Provide the [X, Y] coordinate of the cell's center where the given text is located.  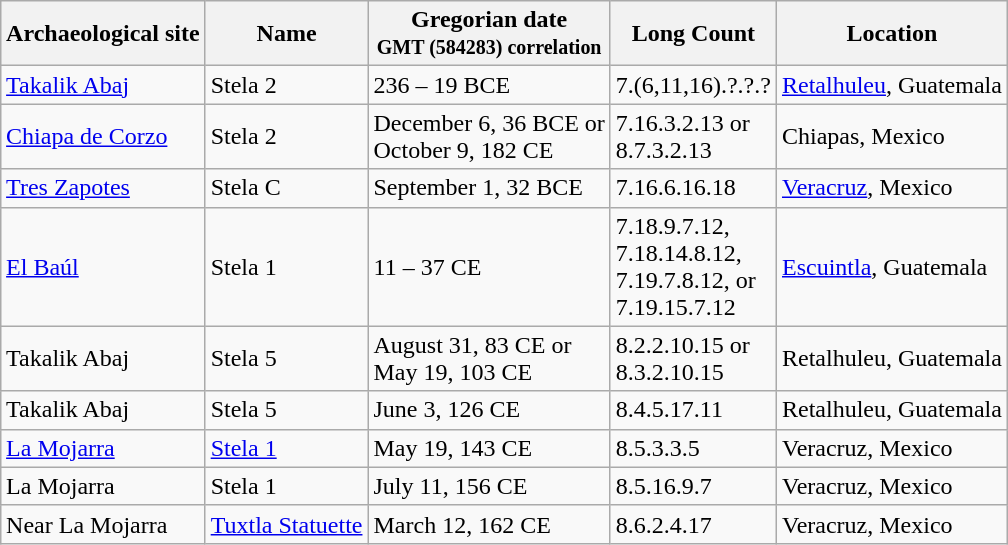
Long Count [693, 34]
7.16.3.2.13 or 8.7.3.2.13 [693, 136]
Archaeological site [104, 34]
8.4.5.17.11 [693, 410]
Chiapa de Corzo [104, 136]
Chiapas, Mexico [892, 136]
Stela C [286, 188]
236 – 19 BCE [489, 85]
Tres Zapotes [104, 188]
August 31, 83 CE orMay 19, 103 CE [489, 358]
11 – 37 CE [489, 266]
May 19, 143 CE [489, 448]
7.18.9.7.12, 7.18.14.8.12, 7.19.7.8.12, or 7.19.15.7.12 [693, 266]
Near La Mojarra [104, 524]
March 12, 162 CE [489, 524]
8.5.3.3.5 [693, 448]
Escuintla, Guatemala [892, 266]
Name [286, 34]
8.5.16.9.7 [693, 486]
December 6, 36 BCE or October 9, 182 CE [489, 136]
Tuxtla Statuette [286, 524]
8.6.2.4.17 [693, 524]
September 1, 32 BCE [489, 188]
Gregorian dateGMT (584283) correlation [489, 34]
7.(6,11,16).?.?.? [693, 85]
El Baúl [104, 266]
8.2.2.10.15 or 8.3.2.10.15 [693, 358]
7.16.6.16.18 [693, 188]
June 3, 126 CE [489, 410]
Location [892, 34]
July 11, 156 CE [489, 486]
